Detect which cell encompasses the target text, then output its (x, y) center coordinate. 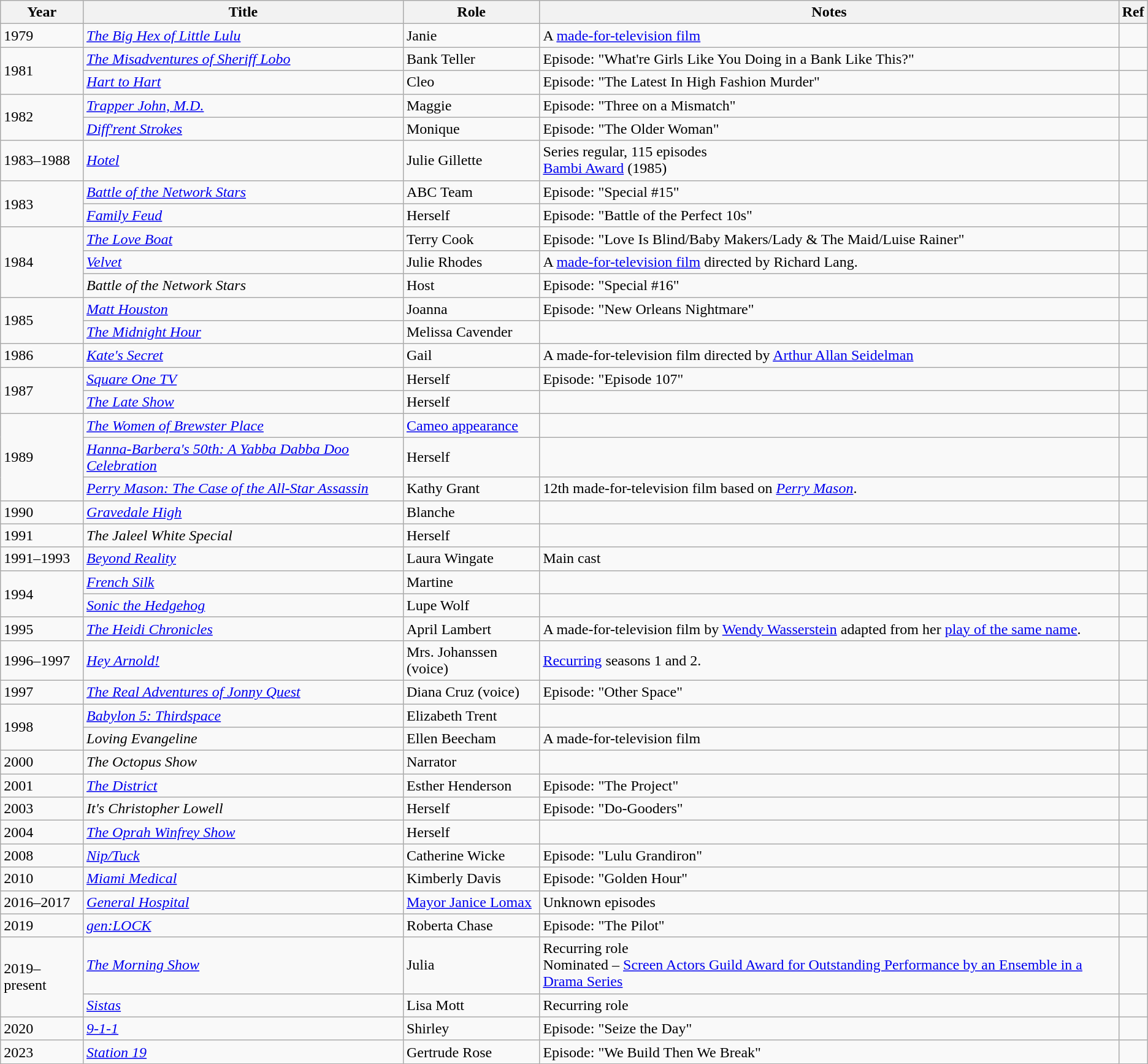
Diff'rent Strokes (243, 129)
Episode: "Seize the Day" (829, 1028)
The Late Show (243, 402)
Episode: "The Pilot" (829, 925)
1991 (42, 535)
Host (471, 285)
The Jaleel White Special (243, 535)
2020 (42, 1028)
Kate's Secret (243, 356)
Episode: "Special #16" (829, 285)
The Heidi Chronicles (243, 629)
Blanche (471, 512)
Matt Houston (243, 308)
It's Christopher Lowell (243, 809)
1984 (42, 262)
Diana Cruz (voice) (471, 692)
1995 (42, 629)
Shirley (471, 1028)
Family Feud (243, 215)
Episode: "Other Space" (829, 692)
2019 (42, 925)
2019–present (42, 977)
1996–1997 (42, 660)
9-1-1 (243, 1028)
Elizabeth Trent (471, 716)
ABC Team (471, 192)
1997 (42, 692)
1983 (42, 204)
Kathy Grant (471, 489)
The Midnight Hour (243, 332)
Episode: "New Orleans Nightmare" (829, 308)
1982 (42, 117)
1985 (42, 320)
Julia (471, 965)
Episode: "What're Girls Like You Doing in a Bank Like This?" (829, 59)
Hart to Hart (243, 82)
Gertrude Rose (471, 1052)
Hey Arnold! (243, 660)
Mayor Janice Lomax (471, 902)
Gravedale High (243, 512)
Title (243, 12)
Trapper John, M.D. (243, 105)
Beyond Reality (243, 559)
Joanna (471, 308)
The Misadventures of Sheriff Lobo (243, 59)
Monique (471, 129)
12th made-for-television film based on Perry Mason. (829, 489)
1983–1988 (42, 161)
1991–1993 (42, 559)
Velvet (243, 262)
1979 (42, 36)
Terry Cook (471, 239)
Catherine Wicke (471, 855)
Ref (1133, 12)
A made-for-television film by Wendy Wasserstein adapted from her play of the same name. (829, 629)
Square One TV (243, 379)
2008 (42, 855)
Miami Medical (243, 879)
Episode: "The Project" (829, 786)
Recurring role (829, 1005)
1990 (42, 512)
2003 (42, 809)
Loving Evangeline (243, 739)
The District (243, 786)
1994 (42, 594)
A made-for-television film directed by Richard Lang. (829, 262)
1989 (42, 457)
Maggie (471, 105)
Perry Mason: The Case of the All-Star Assassin (243, 489)
1987 (42, 391)
Episode: "Battle of the Perfect 10s" (829, 215)
French Silk (243, 582)
Cleo (471, 82)
Babylon 5: Thirdspace (243, 716)
Julie Gillette (471, 161)
Kimberly Davis (471, 879)
2016–2017 (42, 902)
April Lambert (471, 629)
Sistas (243, 1005)
A made-for-television film directed by Arthur Allan Seidelman (829, 356)
Janie (471, 36)
Hanna-Barbera's 50th: A Yabba Dabba Doo Celebration (243, 457)
Episode: "Love Is Blind/Baby Makers/Lady & The Maid/Luise Rainer" (829, 239)
2010 (42, 879)
Narrator (471, 762)
Bank Teller (471, 59)
Ellen Beecham (471, 739)
Recurring roleNominated – Screen Actors Guild Award for Outstanding Performance by an Ensemble in a Drama Series (829, 965)
Nip/Tuck (243, 855)
The Big Hex of Little Lulu (243, 36)
The Love Boat (243, 239)
Recurring seasons 1 and 2. (829, 660)
Sonic the Hedgehog (243, 605)
Episode: "Three on a Mismatch" (829, 105)
Episode: "We Build Then We Break" (829, 1052)
2000 (42, 762)
Lisa Mott (471, 1005)
Hotel (243, 161)
Cameo appearance (471, 426)
Main cast (829, 559)
Lupe Wolf (471, 605)
The Oprah Winfrey Show (243, 832)
Series regular, 115 episodesBambi Award (1985) (829, 161)
Episode: "Golden Hour" (829, 879)
Julie Rhodes (471, 262)
Melissa Cavender (471, 332)
Martine (471, 582)
Unknown episodes (829, 902)
General Hospital (243, 902)
Esther Henderson (471, 786)
Station 19 (243, 1052)
Episode: "The Older Woman" (829, 129)
2001 (42, 786)
Gail (471, 356)
Episode: "The Latest In High Fashion Murder" (829, 82)
Role (471, 12)
Episode: "Do-Gooders" (829, 809)
Year (42, 12)
Episode: "Lulu Grandiron" (829, 855)
Episode: "Special #15" (829, 192)
Notes (829, 12)
1998 (42, 727)
2023 (42, 1052)
gen:LOCK (243, 925)
1986 (42, 356)
Mrs. Johanssen (voice) (471, 660)
1981 (42, 71)
The Women of Brewster Place (243, 426)
The Morning Show (243, 965)
The Real Adventures of Jonny Quest (243, 692)
The Octopus Show (243, 762)
Episode: "Episode 107" (829, 379)
Roberta Chase (471, 925)
Laura Wingate (471, 559)
2004 (42, 832)
